Capture the cell that displays the provided text and extract its [X, Y] central coordinate. 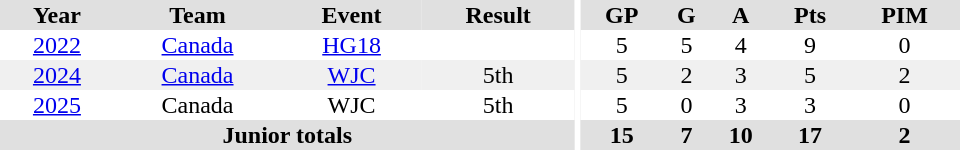
17 [810, 135]
4 [741, 45]
G [686, 15]
Result [498, 15]
Year [57, 15]
A [741, 15]
Pts [810, 15]
HG18 [352, 45]
15 [622, 135]
GP [622, 15]
9 [810, 45]
2024 [57, 75]
7 [686, 135]
2022 [57, 45]
PIM [904, 15]
Team [198, 15]
2025 [57, 105]
Event [352, 15]
10 [741, 135]
Junior totals [287, 135]
